Return (x, y) of the center of cell containing provided text 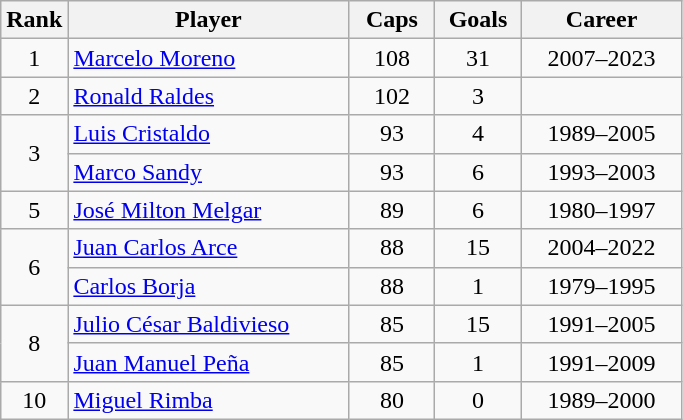
31 (478, 58)
10 (34, 400)
4 (478, 134)
Julio César Baldivieso (208, 324)
1991–2009 (602, 362)
Luis Cristaldo (208, 134)
5 (34, 210)
102 (392, 96)
2 (34, 96)
Carlos Borja (208, 286)
Juan Manuel Peña (208, 362)
2007–2023 (602, 58)
José Milton Melgar (208, 210)
1980–1997 (602, 210)
Juan Carlos Arce (208, 248)
Goals (478, 20)
1989–2005 (602, 134)
2004–2022 (602, 248)
Career (602, 20)
80 (392, 400)
Player (208, 20)
1979–1995 (602, 286)
0 (478, 400)
108 (392, 58)
1989–2000 (602, 400)
Marco Sandy (208, 172)
Caps (392, 20)
Marcelo Moreno (208, 58)
Miguel Rimba (208, 400)
89 (392, 210)
Rank (34, 20)
8 (34, 343)
1991–2005 (602, 324)
Ronald Raldes (208, 96)
1993–2003 (602, 172)
